Identify which cell holds the provided text, then report its [X, Y] central coordinate. 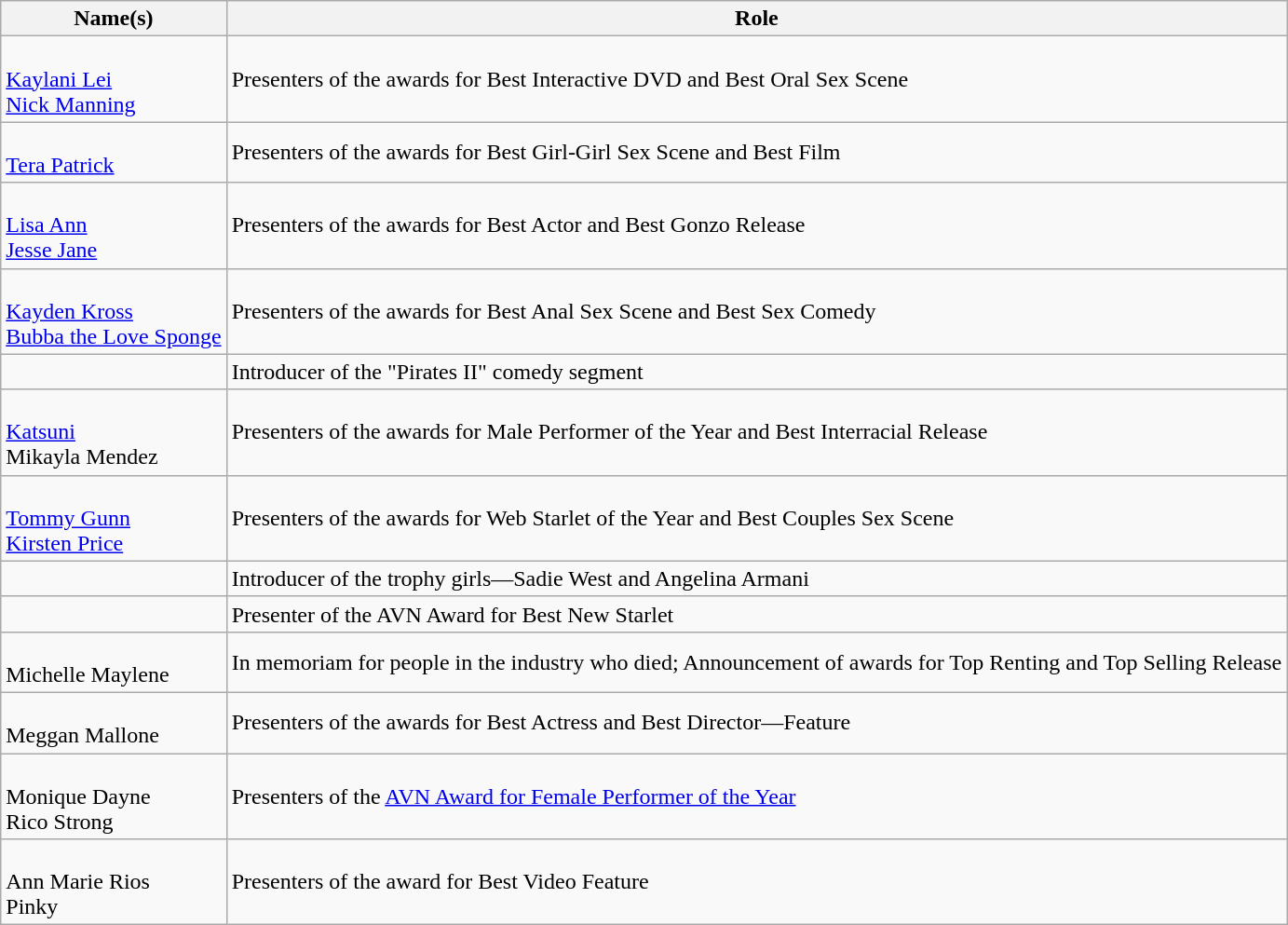
Presenters of the awards for Best Interactive DVD and Best Oral Sex Scene [756, 79]
In memoriam for people in the industry who died; Announcement of awards for Top Renting and Top Selling Release [756, 661]
Presenters of the awards for Best Actor and Best Gonzo Release [756, 225]
Presenters of the awards for Best Girl-Girl Sex Scene and Best Film [756, 153]
Presenters of the awards for Male Performer of the Year and Best Interracial Release [756, 432]
Michelle Maylene [114, 661]
Tera Patrick [114, 153]
Role [756, 19]
Tommy GunnKirsten Price [114, 518]
Monique DayneRico Strong [114, 796]
Presenters of the award for Best Video Feature [756, 882]
Meggan Mallone [114, 723]
Presenters of the AVN Award for Female Performer of the Year [756, 796]
Presenters of the awards for Web Starlet of the Year and Best Couples Sex Scene [756, 518]
Introducer of the trophy girls—Sadie West and Angelina Armani [756, 578]
Introducer of the "Pirates II" comedy segment [756, 372]
KatsuniMikayla Mendez [114, 432]
Name(s) [114, 19]
Kaylani LeiNick Manning [114, 79]
Presenters of the awards for Best Anal Sex Scene and Best Sex Comedy [756, 311]
Presenters of the awards for Best Actress and Best Director—Feature [756, 723]
Presenter of the AVN Award for Best New Starlet [756, 614]
Kayden KrossBubba the Love Sponge [114, 311]
Ann Marie RiosPinky [114, 882]
Lisa AnnJesse Jane [114, 225]
